Identify which cell holds the provided text, then report its (x, y) central coordinate. 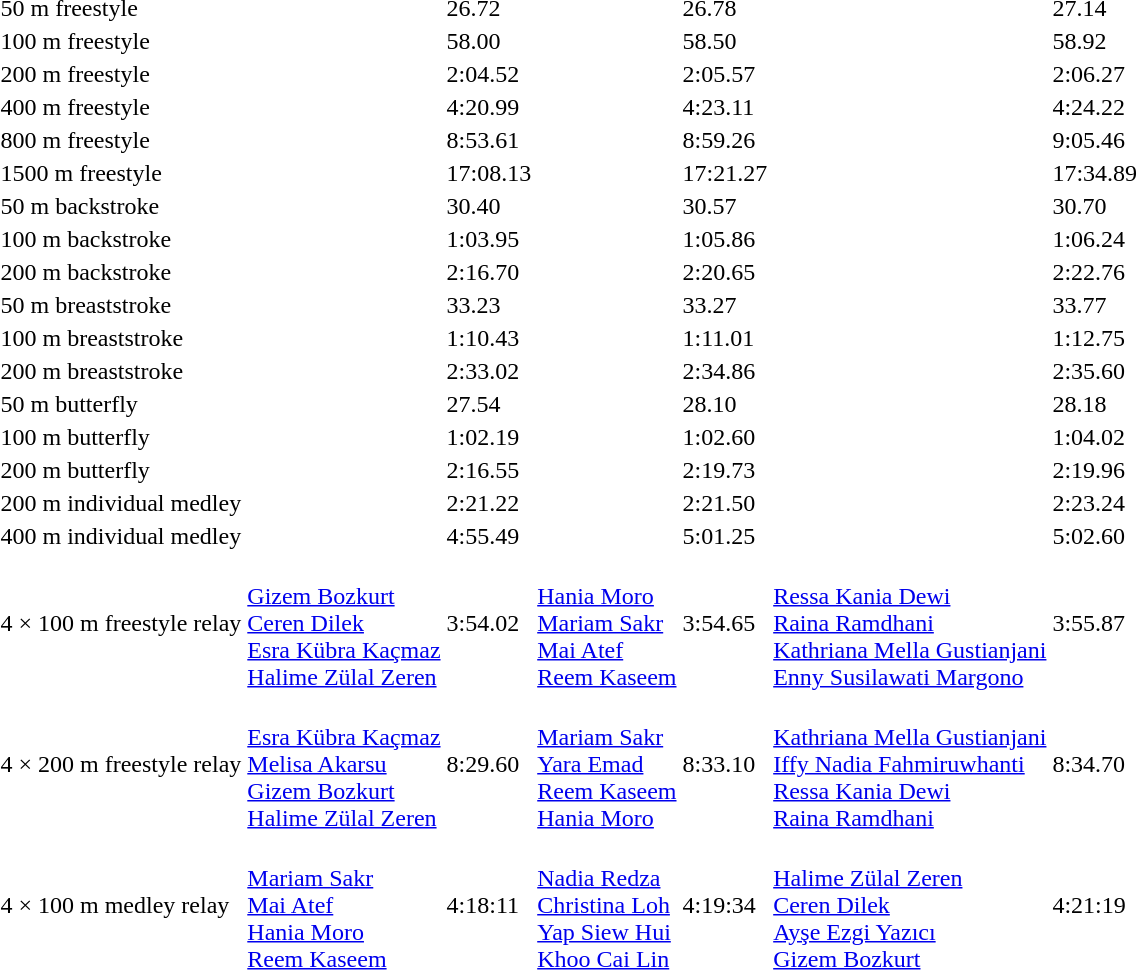
Ressa Kania DewiRaina RamdhaniKathriana Mella GustianjaniEnny Susilawati Margono (910, 623)
4:20.99 (489, 107)
4:55.49 (489, 536)
58.00 (489, 41)
Gizem BozkurtCeren DilekEsra Kübra KaçmazHalime Zülal Zeren (344, 623)
58.50 (725, 41)
2:04.52 (489, 74)
17:08.13 (489, 173)
1:10.43 (489, 338)
5:01.25 (725, 536)
1:02.60 (725, 437)
Mariam SakrYara EmadReem KaseemHania Moro (607, 764)
2:21.50 (725, 503)
Esra Kübra KaçmazMelisa AkarsuGizem BozkurtHalime Zülal Zeren (344, 764)
2:34.86 (725, 371)
1:11.01 (725, 338)
27.54 (489, 404)
2:16.55 (489, 470)
3:54.65 (725, 623)
33.23 (489, 305)
17:21.27 (725, 173)
4:23.11 (725, 107)
2:20.65 (725, 272)
8:33.10 (725, 764)
33.27 (725, 305)
2:16.70 (489, 272)
2:05.57 (725, 74)
30.57 (725, 206)
2:21.22 (489, 503)
Hania MoroMariam SakrMai AtefReem Kaseem (607, 623)
Kathriana Mella GustianjaniIffy Nadia FahmiruwhantiRessa Kania DewiRaina Ramdhani (910, 764)
1:02.19 (489, 437)
2:33.02 (489, 371)
1:03.95 (489, 239)
1:05.86 (725, 239)
2:19.73 (725, 470)
30.40 (489, 206)
8:59.26 (725, 140)
8:53.61 (489, 140)
8:29.60 (489, 764)
3:54.02 (489, 623)
28.10 (725, 404)
